Detect which cell encompasses the target text, then output its [X, Y] center coordinate. 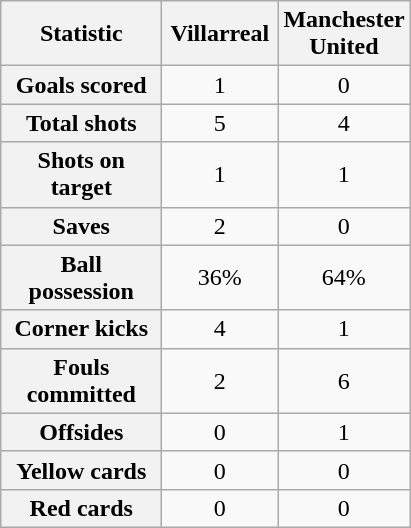
36% [220, 278]
Statistic [82, 34]
Ball possession [82, 278]
Goals scored [82, 85]
6 [344, 380]
Villarreal [220, 34]
Yellow cards [82, 470]
Total shots [82, 123]
Shots on target [82, 174]
Offsides [82, 432]
64% [344, 278]
Corner kicks [82, 329]
Saves [82, 226]
Manchester United [344, 34]
5 [220, 123]
Red cards [82, 508]
Fouls committed [82, 380]
